Determine the [X, Y] coordinate at the center of the cell enclosing the given text.  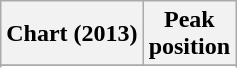
Peakposition [189, 34]
Chart (2013) [72, 34]
